Pinpoint the cell where the given text exists, returning its [x, y] midpoint coordinate. 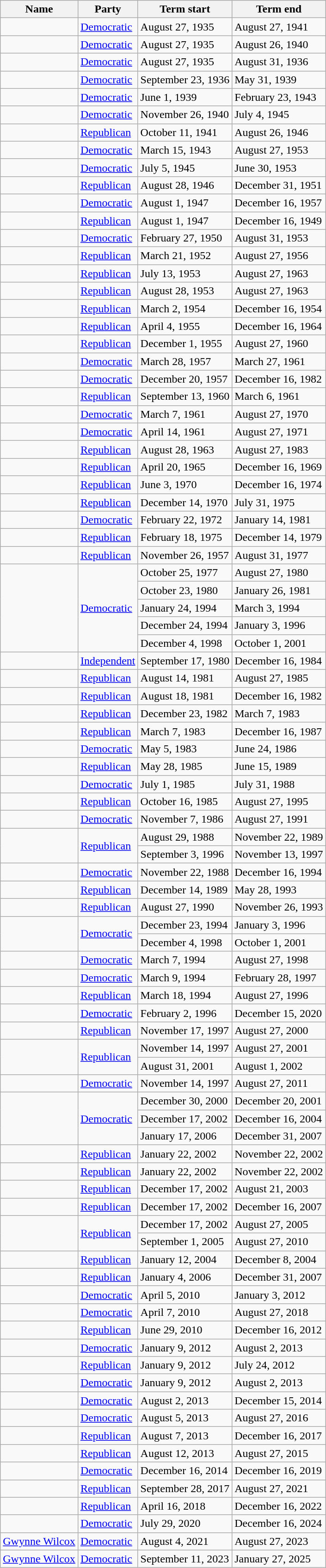
December 14, 1979 [279, 538]
December 16, 1984 [279, 661]
July 1, 1985 [185, 784]
June 3, 1970 [185, 484]
May 5, 1983 [185, 749]
June 15, 1989 [279, 766]
August 28, 1953 [185, 291]
August 12, 2013 [185, 1453]
October 23, 1980 [185, 590]
August 27, 2016 [279, 1418]
August 29, 1988 [185, 837]
September 11, 2023 [185, 1559]
November 22, 1989 [279, 837]
August 27, 2001 [279, 1048]
December 16, 1954 [279, 309]
September 23, 1936 [185, 80]
July 31, 1975 [279, 502]
November 17, 1997 [185, 1030]
January 17, 2006 [185, 1136]
August 27, 1971 [279, 432]
August 14, 1981 [185, 678]
July 29, 2020 [185, 1524]
December 16, 1994 [279, 872]
December 16, 1949 [279, 221]
July 5, 1945 [185, 167]
December 16, 2024 [279, 1524]
March 2, 1954 [185, 309]
December 16, 2017 [279, 1436]
August 31, 1953 [279, 238]
June 1, 1939 [185, 97]
November 26, 1993 [279, 907]
December 15, 2020 [279, 1013]
January 12, 2004 [185, 1259]
August 27, 2000 [279, 1030]
December 16, 1974 [279, 484]
March 28, 1957 [185, 361]
Term start [185, 9]
August 27, 1956 [279, 256]
Term end [279, 9]
August 7, 2013 [185, 1436]
August 5, 2013 [185, 1418]
June 29, 2010 [185, 1330]
July 31, 1988 [279, 784]
December 16, 2019 [279, 1471]
January 26, 1981 [279, 590]
August 21, 2003 [279, 1189]
February 2, 1996 [185, 1013]
December 16, 2004 [279, 1119]
September 28, 2017 [185, 1488]
August 28, 1963 [185, 449]
April 7, 2010 [185, 1312]
August 27, 2010 [279, 1242]
April 4, 1955 [185, 326]
August 27, 2005 [279, 1224]
August 26, 1940 [279, 44]
December 16, 2022 [279, 1506]
January 24, 1994 [185, 608]
December 14, 1989 [185, 890]
December 1, 1955 [185, 344]
March 7, 1961 [185, 414]
March 3, 1994 [279, 608]
August 27, 1980 [279, 573]
August 27, 2021 [279, 1488]
December 16, 1957 [279, 203]
June 30, 1953 [279, 167]
August 27, 1983 [279, 449]
March 9, 1994 [185, 978]
March 18, 1994 [185, 995]
August 27, 1991 [279, 819]
February 23, 1943 [279, 97]
January 4, 2006 [185, 1277]
November 22, 1988 [185, 872]
December 24, 1994 [185, 626]
December 8, 2004 [279, 1259]
April 5, 2010 [185, 1295]
December 20, 1957 [185, 379]
July 24, 2012 [279, 1365]
July 4, 1945 [279, 115]
September 1, 2005 [185, 1242]
December 23, 1994 [185, 925]
November 26, 1957 [185, 555]
February 18, 1975 [185, 538]
November 26, 1940 [185, 115]
August 27, 1995 [279, 802]
August 27, 1953 [279, 150]
August 31, 1977 [279, 555]
August 26, 1946 [279, 132]
May 28, 1985 [185, 766]
September 13, 1960 [185, 397]
August 27, 1998 [279, 960]
October 11, 1941 [185, 132]
August 28, 1946 [185, 185]
January 27, 2025 [279, 1559]
Independent [108, 661]
August 27, 1941 [279, 27]
June 24, 1986 [279, 749]
August 27, 1990 [185, 907]
December 16, 1969 [279, 467]
August 27, 1970 [279, 414]
March 21, 1952 [185, 256]
December 23, 1982 [185, 713]
December 16, 2012 [279, 1330]
December 16, 1987 [279, 731]
December 16, 1964 [279, 326]
December 20, 2001 [279, 1101]
December 15, 2014 [279, 1401]
August 31, 2001 [185, 1066]
August 1, 2002 [279, 1066]
August 27, 2018 [279, 1312]
May 28, 1993 [279, 890]
October 16, 1985 [185, 802]
December 14, 1970 [185, 502]
November 7, 1986 [185, 819]
August 27, 2011 [279, 1084]
December 30, 2000 [185, 1101]
March 7, 1994 [185, 960]
March 27, 1961 [279, 361]
July 13, 1953 [185, 273]
April 20, 1965 [185, 467]
May 31, 1939 [279, 80]
December 16, 2007 [279, 1207]
August 27, 2023 [279, 1541]
August 27, 1960 [279, 344]
October 25, 1977 [185, 573]
November 13, 1997 [279, 855]
August 31, 1936 [279, 62]
February 27, 1950 [185, 238]
February 22, 1972 [185, 520]
September 17, 1980 [185, 661]
April 14, 1961 [185, 432]
January 3, 2012 [279, 1295]
January 14, 1981 [279, 520]
August 27, 1996 [279, 995]
March 6, 1961 [279, 397]
March 15, 1943 [185, 150]
February 28, 1997 [279, 978]
Name [39, 9]
August 4, 2021 [185, 1541]
Party [108, 9]
August 27, 2015 [279, 1453]
April 16, 2018 [185, 1506]
December 31, 1951 [279, 185]
August 18, 1981 [185, 696]
December 16, 2014 [185, 1471]
September 3, 1996 [185, 855]
August 27, 1985 [279, 678]
